Pinpoint the cell where the given text exists, returning its [X, Y] midpoint coordinate. 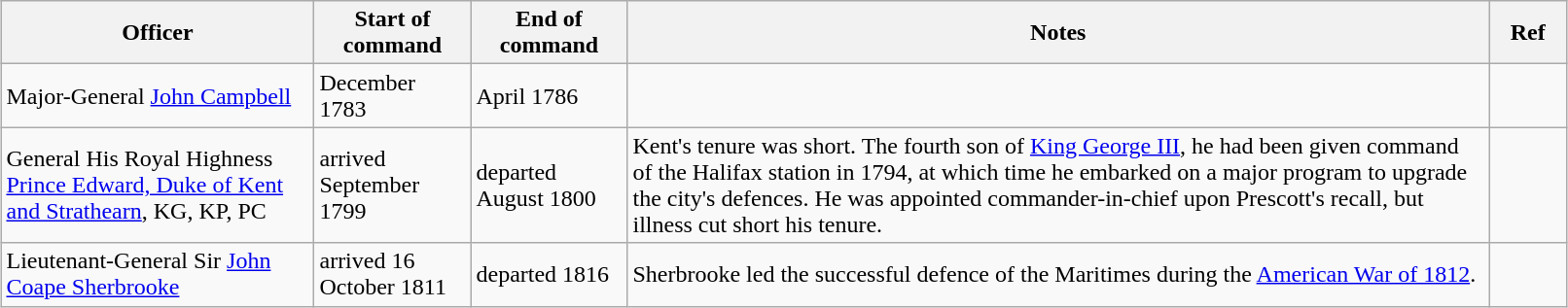
Notes [1058, 33]
Major-General John Campbell [158, 95]
General His Royal Highness Prince Edward, Duke of Kent and Strathearn, KG, KP, PC [158, 185]
departed August 1800 [549, 185]
Lieutenant-General Sir John Coape Sherbrooke [158, 274]
Start of command [393, 33]
arrived 16 October 1811 [393, 274]
End of command [549, 33]
Ref [1528, 33]
December 1783 [393, 95]
Officer [158, 33]
April 1786 [549, 95]
departed 1816 [549, 274]
arrived September 1799 [393, 185]
Sherbrooke led the successful defence of the Maritimes during the American War of 1812. [1058, 274]
